Detect which cell encompasses the target text, then output its (x, y) center coordinate. 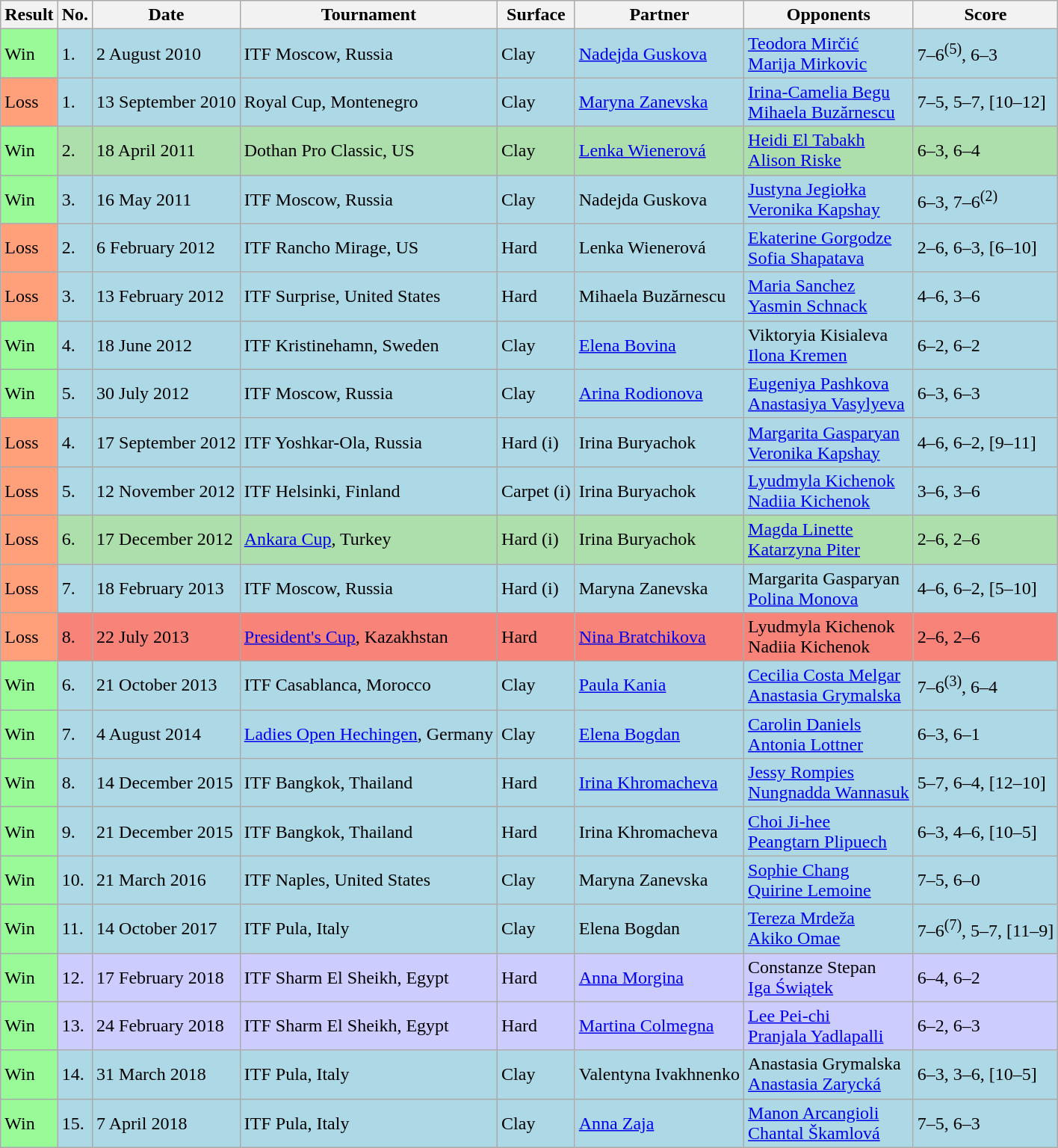
Anna Morgina (659, 978)
Score (985, 15)
Magda Linette Katarzyna Piter (829, 540)
Carpet (i) (536, 490)
Justyna Jegiołka Veronika Kapshay (829, 199)
Tereza Mrdeža Akiko Omae (829, 928)
30 July 2012 (167, 393)
Mihaela Buzărnescu (659, 296)
ITF Helsinki, Finland (368, 490)
Nina Bratchikova (659, 637)
5–7, 6–4, [12–10] (985, 783)
2 August 2010 (167, 54)
17 December 2012 (167, 540)
7–5, 6–0 (985, 880)
Constanze Stepan Iga Świątek (829, 978)
Opponents (829, 15)
Paula Kania (659, 686)
Viktoryia Kisialeva Ilona Kremen (829, 345)
ITF Yoshkar-Ola, Russia (368, 442)
Dothan Pro Classic, US (368, 151)
Jessy Rompies Nungnadda Wannasuk (829, 783)
18 April 2011 (167, 151)
Valentyna Ivakhnenko (659, 1075)
Teodora Mirčić Marija Mirkovic (829, 54)
Lee Pei-chi Pranjala Yadlapalli (829, 1025)
13. (75, 1025)
6–3, 6–1 (985, 734)
9. (75, 831)
Cecilia Costa Melgar Anastasia Grymalska (829, 686)
7 April 2018 (167, 1123)
Sophie Chang Quirine Lemoine (829, 880)
7–5, 6–3 (985, 1123)
24 February 2018 (167, 1025)
14. (75, 1075)
Result (29, 15)
6–4, 6–2 (985, 978)
22 July 2013 (167, 637)
21 December 2015 (167, 831)
21 October 2013 (167, 686)
Arina Rodionova (659, 393)
Martina Colmegna (659, 1025)
14 October 2017 (167, 928)
15. (75, 1123)
13 September 2010 (167, 102)
4–6, 3–6 (985, 296)
4–6, 6–2, [5–10] (985, 587)
17 February 2018 (167, 978)
Manon Arcangioli Chantal Škamlová (829, 1123)
Margarita Gasparyan Veronika Kapshay (829, 442)
Date (167, 15)
16 May 2011 (167, 199)
6–3, 4–6, [10–5] (985, 831)
6–3, 3–6, [10–5] (985, 1075)
10. (75, 880)
6–3, 6–3 (985, 393)
Anastasia Grymalska Anastasia Zarycká (829, 1075)
17 September 2012 (167, 442)
Heidi El Tabakh Alison Riske (829, 151)
3–6, 3–6 (985, 490)
4 August 2014 (167, 734)
No. (75, 15)
Anna Zaja (659, 1123)
Ankara Cup, Turkey (368, 540)
6 February 2012 (167, 248)
Royal Cup, Montenegro (368, 102)
Eugeniya Pashkova Anastasiya Vasylyeva (829, 393)
18 June 2012 (167, 345)
Tournament (368, 15)
ITF Kristinehamn, Sweden (368, 345)
Margarita Gasparyan Polina Monova (829, 587)
6–2, 6–3 (985, 1025)
Maria Sanchez Yasmin Schnack (829, 296)
7–5, 5–7, [10–12] (985, 102)
ITF Rancho Mirage, US (368, 248)
Surface (536, 15)
7–6(5), 6–3 (985, 54)
12 November 2012 (167, 490)
Choi Ji-hee Peangtarn Plipuech (829, 831)
Partner (659, 15)
President's Cup, Kazakhstan (368, 637)
ITF Surprise, United States (368, 296)
2–6, 6–3, [6–10] (985, 248)
21 March 2016 (167, 880)
7–6(7), 5–7, [11–9] (985, 928)
ITF Naples, United States (368, 880)
6–3, 7–6(2) (985, 199)
ITF Casablanca, Morocco (368, 686)
14 December 2015 (167, 783)
11. (75, 928)
6–3, 6–4 (985, 151)
18 February 2013 (167, 587)
6–2, 6–2 (985, 345)
Ladies Open Hechingen, Germany (368, 734)
7–6(3), 6–4 (985, 686)
Irina-Camelia Begu Mihaela Buzărnescu (829, 102)
12. (75, 978)
13 February 2012 (167, 296)
4–6, 6–2, [9–11] (985, 442)
Carolin Daniels Antonia Lottner (829, 734)
31 March 2018 (167, 1075)
Ekaterine Gorgodze Sofia Shapatava (829, 248)
Elena Bovina (659, 345)
